Determine the (X, Y) coordinate at the center of the cell enclosing the given text.  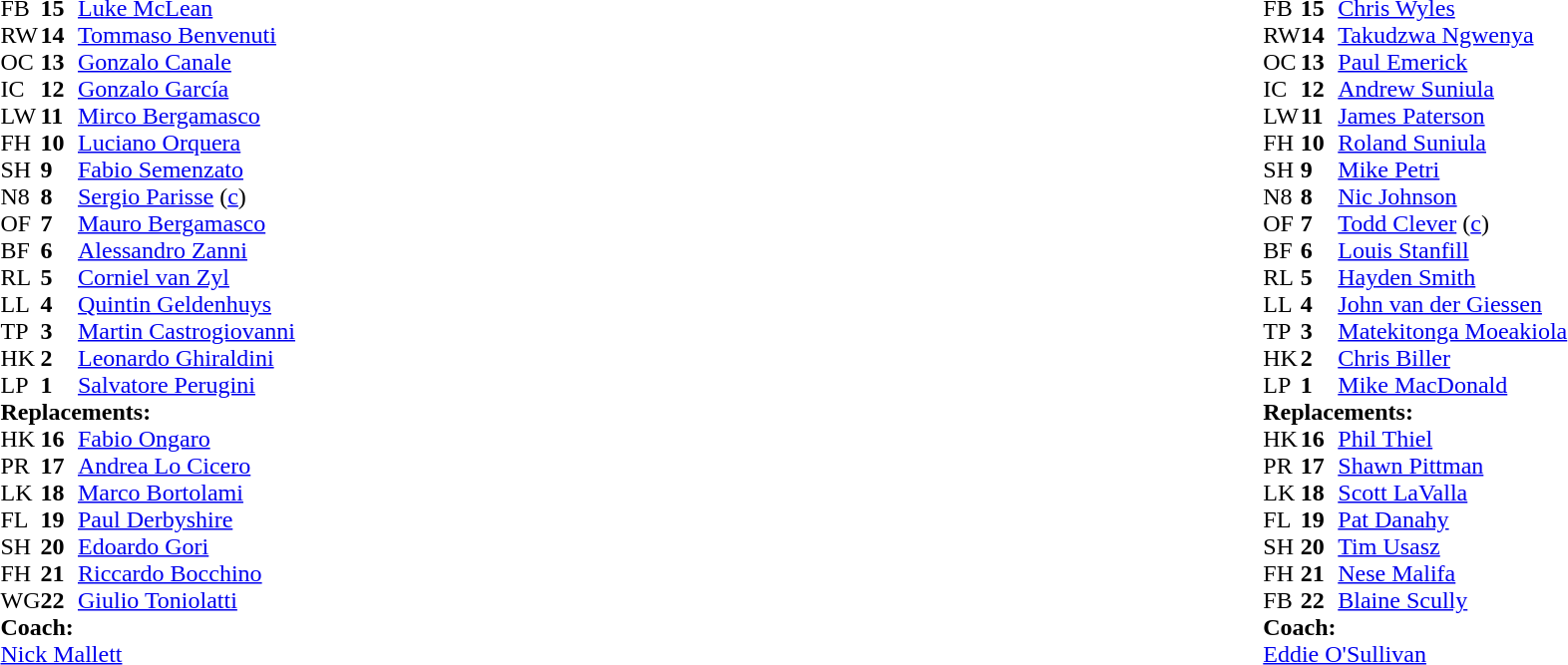
Todd Clever (c) (1452, 223)
Shawn Pittman (1452, 467)
Marco Bortolami (187, 493)
Andrea Lo Cicero (187, 467)
Salvatore Perugini (187, 385)
Nic Johnson (1452, 197)
WG (20, 600)
Martin Castrogiovanni (187, 331)
Pat Danahy (1452, 520)
Gonzalo García (187, 90)
Alessandro Zanni (187, 251)
Takudzwa Ngwenya (1452, 36)
Gonzalo Canale (187, 62)
Blaine Scully (1452, 600)
Edoardo Gori (187, 546)
Giulio Toniolatti (187, 600)
John van der Giessen (1452, 305)
Scott LaValla (1452, 493)
Nese Malifa (1452, 574)
Andrew Suniula (1452, 90)
Tommaso Benvenuti (187, 36)
Corniel van Zyl (187, 277)
Paul Emerick (1452, 62)
FB (1282, 600)
Fabio Semenzato (187, 169)
Leonardo Ghiraldini (187, 359)
Riccardo Bocchino (187, 574)
James Paterson (1452, 116)
Mirco Bergamasco (187, 116)
Quintin Geldenhuys (187, 305)
Matekitonga Moeakiola (1452, 331)
Hayden Smith (1452, 277)
Paul Derbyshire (187, 520)
Mike MacDonald (1452, 385)
Fabio Ongaro (187, 439)
Mike Petri (1452, 169)
Mauro Bergamasco (187, 223)
Chris Biller (1452, 359)
Luciano Orquera (187, 144)
Tim Usasz (1452, 546)
Louis Stanfill (1452, 251)
Phil Thiel (1452, 439)
Roland Suniula (1452, 144)
Sergio Parisse (c) (187, 197)
